Extract the [X, Y] coordinate from the center of the cell holding the provided text.  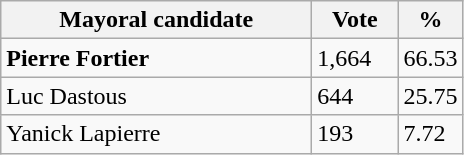
Vote [355, 20]
Yanick Lapierre [156, 134]
Mayoral candidate [156, 20]
Pierre Fortier [156, 58]
% [430, 20]
193 [355, 134]
66.53 [430, 58]
644 [355, 96]
1,664 [355, 58]
7.72 [430, 134]
Luc Dastous [156, 96]
25.75 [430, 96]
